Identify which cell holds the provided text, then report its (X, Y) central coordinate. 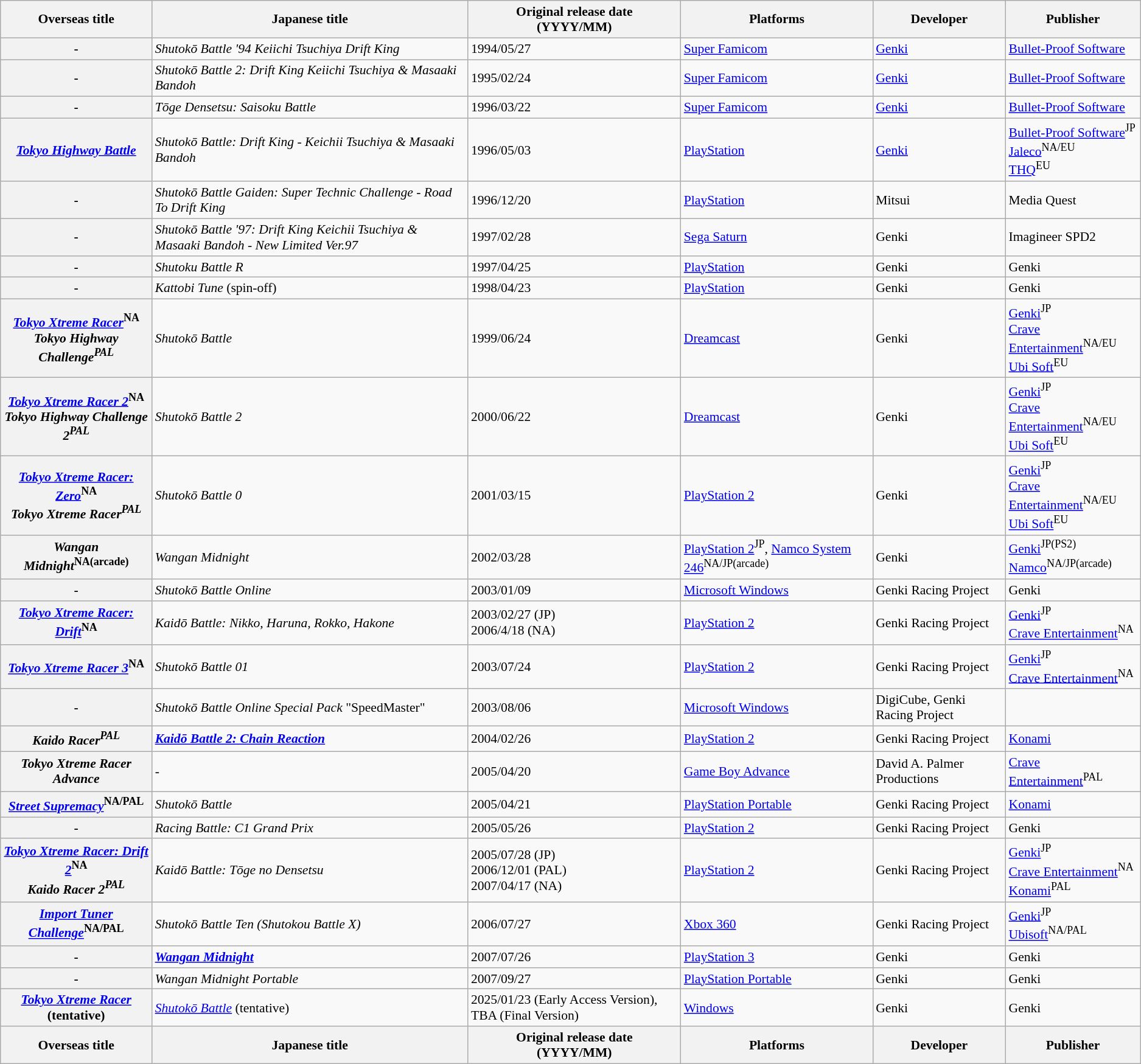
1997/04/25 (574, 267)
Wangan Midnight Portable (310, 979)
Xbox 360 (776, 925)
1996/12/20 (574, 200)
Sega Saturn (776, 237)
DigiCube, Genki Racing Project (939, 708)
Shutokō Battle 01 (310, 667)
Tokyo Highway Battle (77, 150)
Tokyo Xtreme Racer: Drift 2NAKaido Racer 2PAL (77, 871)
1998/04/23 (574, 288)
Tokyo Xtreme Racer (tentative) (77, 1007)
David A. Palmer Productions (939, 771)
2005/04/20 (574, 771)
Kaidō Battle: Nikko, Haruna, Rokko, Hakone (310, 623)
2003/02/27 (JP)2006/4/18 (NA) (574, 623)
GenkiJPCrave EntertainmentNAKonamiPAL (1072, 871)
Racing Battle: C1 Grand Prix (310, 828)
1995/02/24 (574, 78)
1994/05/27 (574, 49)
Tokyo Xtreme Racer 2NATokyo Highway Challenge 2PAL (77, 417)
Shutokō Battle 2: Drift King Keiichi Tsuchiya & Masaaki Bandoh (310, 78)
2001/03/15 (574, 495)
Shutoku Battle R (310, 267)
2003/07/24 (574, 667)
Kattobi Tune (spin-off) (310, 288)
2005/04/21 (574, 804)
2002/03/28 (574, 557)
PlayStation 2JP, Namco System 246NA/JP(arcade) (776, 557)
2005/05/26 (574, 828)
Shutokō Battle Online Special Pack "SpeedMaster" (310, 708)
1996/05/03 (574, 150)
Tokyo Xtreme Racer: ZeroNATokyo Xtreme RacerPAL (77, 495)
Shutokō Battle Online (310, 590)
Street SupremacyNA/PAL (77, 804)
Tokyo Xtreme Racer: DriftNA (77, 623)
Kaido RacerPAL (77, 739)
2005/07/28 (JP)2006/12/01 (PAL)2007/04/17 (NA) (574, 871)
GenkiJPUbisoftNA/PAL (1072, 925)
Media Quest (1072, 200)
Shutokō Battle Ten (Shutokou Battle X) (310, 925)
Shutokō Battle '94 Keiichi Tsuchiya Drift King (310, 49)
2007/09/27 (574, 979)
Shutokō Battle Gaiden: Super Technic Challenge - Road To Drift King (310, 200)
Bullet-Proof SoftwareJPJalecoNA/EUTHQEU (1072, 150)
Mitsui (939, 200)
Tokyo Xtreme Racer 3NA (77, 667)
2025/01/23 (Early Access Version), TBA (Final Version) (574, 1007)
Tokyo Xtreme Racer Advance (77, 771)
2006/07/27 (574, 925)
Tokyo Xtreme RacerNATokyo Highway ChallengePAL (77, 338)
GenkiJP(PS2)NamcoNA/JP(arcade) (1072, 557)
Windows (776, 1007)
Kaidō Battle 2: Chain Reaction (310, 739)
1997/02/28 (574, 237)
Wangan MidnightNA(arcade) (77, 557)
2003/01/09 (574, 590)
2007/07/26 (574, 957)
Shutokō Battle 2 (310, 417)
Shutokō Battle '97: Drift King Keichii Tsuchiya & Masaaki Bandoh - New Limited Ver.97 (310, 237)
2000/06/22 (574, 417)
1999/06/24 (574, 338)
Crave EntertainmentPAL (1072, 771)
Game Boy Advance (776, 771)
Tōge Densetsu: Saisoku Battle (310, 108)
Shutokō Battle: Drift King - Keichii Tsuchiya & Masaaki Bandoh (310, 150)
PlayStation 3 (776, 957)
2003/08/06 (574, 708)
Shutokō Battle (tentative) (310, 1007)
Import Tuner ChallengeNA/PAL (77, 925)
1996/03/22 (574, 108)
2004/02/26 (574, 739)
Shutokō Battle 0 (310, 495)
Imagineer SPD2 (1072, 237)
Kaidō Battle: Tōge no Densetsu (310, 871)
